Search for the cell housing the specified text and yield its (X, Y) center coordinate. 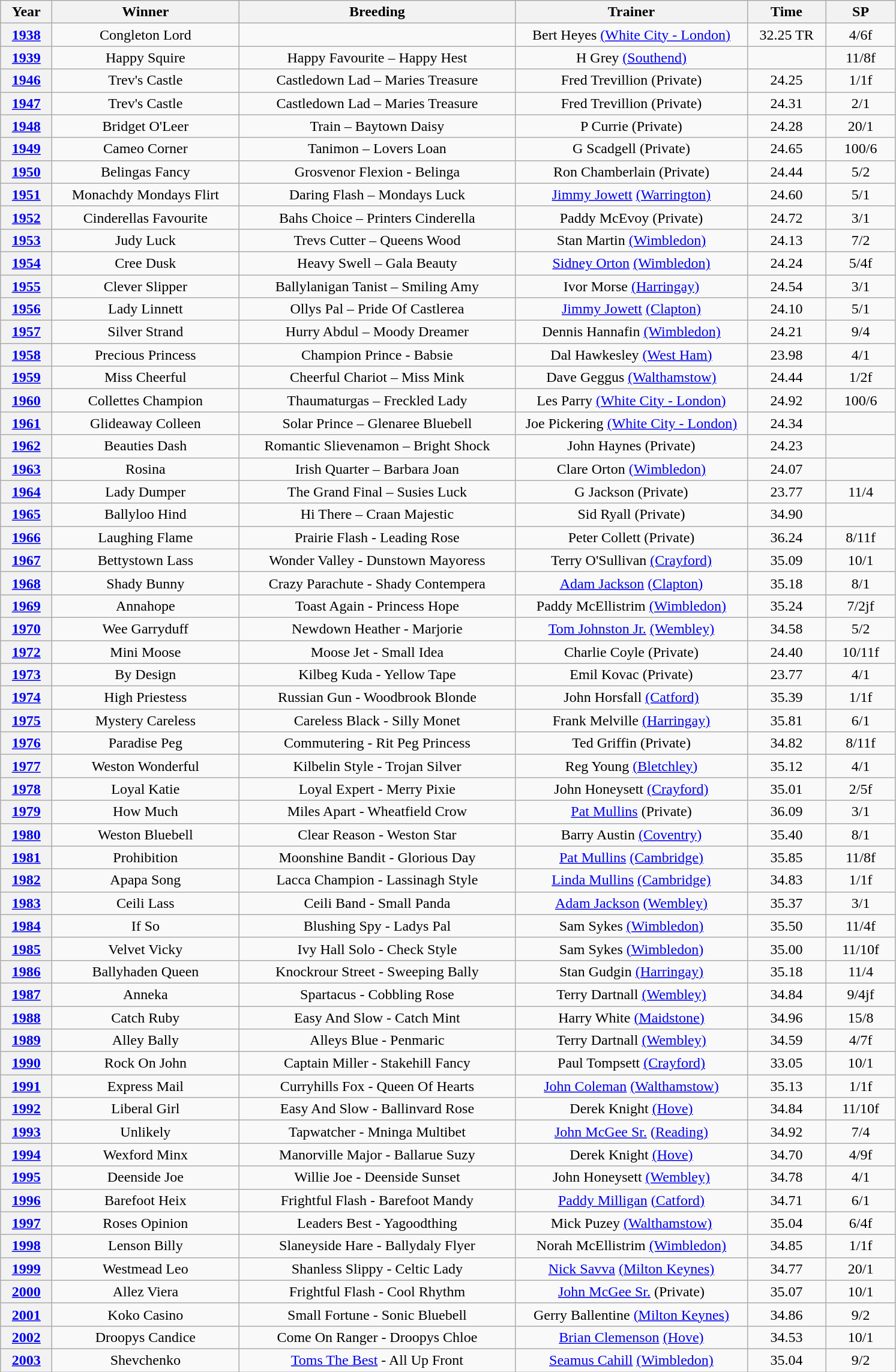
Easy And Slow - Catch Mint (377, 1018)
Trevs Cutter – Queens Wood (377, 240)
1951 (26, 195)
Paddy Milligan (Catford) (631, 1200)
1982 (26, 880)
Captain Miller - Stakehill Fancy (377, 1063)
1974 (26, 698)
Lenson Billy (145, 1246)
1985 (26, 949)
Cree Dusk (145, 263)
Unlikely (145, 1132)
Pat Mullins (Cambridge) (631, 857)
Shanless Slippy - Celtic Lady (377, 1269)
1983 (26, 903)
1953 (26, 240)
34.70 (786, 1155)
15/8 (861, 1018)
4/7f (861, 1041)
Easy And Slow - Ballinvard Rose (377, 1109)
1970 (26, 629)
Jimmy Jowett (Warrington) (631, 195)
How Much (145, 812)
34.78 (786, 1177)
Dennis Hannafin (Wimbledon) (631, 332)
1988 (26, 1018)
Weston Wonderful (145, 766)
Happy Favourite – Happy Hest (377, 58)
24.13 (786, 240)
Mick Puzey (Walthamstow) (631, 1223)
35.09 (786, 560)
John Honeysett (Wembley) (631, 1177)
Reg Young (Bletchley) (631, 766)
Express Mail (145, 1086)
Anneka (145, 994)
Belingas Fancy (145, 172)
34.59 (786, 1041)
Toms The Best - All Up Front (377, 1360)
High Priestess (145, 698)
Grosvenor Flexion - Belinga (377, 172)
24.54 (786, 286)
Moose Jet - Small Idea (377, 651)
Westmead Leo (145, 1269)
1977 (26, 766)
Ceili Band - Small Panda (377, 903)
Ballyhaden Queen (145, 972)
Loyal Katie (145, 789)
Curryhills Fox - Queen Of Hearts (377, 1086)
Brian Clemenson (Hove) (631, 1337)
35.24 (786, 606)
24.60 (786, 195)
Paddy McEllistrim (Wimbledon) (631, 606)
Ceili Lass (145, 903)
Kilbeg Kuda - Yellow Tape (377, 675)
2003 (26, 1360)
35.81 (786, 721)
Frank Melville (Harringay) (631, 721)
1949 (26, 149)
Liberal Girl (145, 1109)
1992 (26, 1109)
Joe Pickering (White City - London) (631, 423)
Ivy Hall Solo - Check Style (377, 949)
Loyal Expert - Merry Pixie (377, 789)
1966 (26, 537)
1967 (26, 560)
2000 (26, 1292)
24.07 (786, 469)
Mini Moose (145, 651)
34.58 (786, 629)
Mystery Careless (145, 721)
35.12 (786, 766)
Commutering - Rit Peg Princess (377, 743)
John Haynes (Private) (631, 446)
1959 (26, 378)
John Honeysett (Crayford) (631, 789)
Lacca Champion - Lassinagh Style (377, 880)
Collettes Champion (145, 400)
1/2f (861, 378)
1947 (26, 103)
Precious Princess (145, 355)
2/1 (861, 103)
Adam Jackson (Clapton) (631, 583)
1938 (26, 35)
Clear Reason - Weston Star (377, 835)
Moonshine Bandit - Glorious Day (377, 857)
1991 (26, 1086)
Ron Chamberlain (Private) (631, 172)
Catch Ruby (145, 1018)
36.09 (786, 812)
Ballyloo Hind (145, 515)
SP (861, 12)
Charlie Coyle (Private) (631, 651)
Ballylanigan Tanist – Smiling Amy (377, 286)
23.98 (786, 355)
Willie Joe - Deenside Sunset (377, 1177)
2/5f (861, 789)
Hurry Abdul – Moody Dreamer (377, 332)
1996 (26, 1200)
Pat Mullins (Private) (631, 812)
Solar Prince – Glenaree Bluebell (377, 423)
1965 (26, 515)
Stan Martin (Wimbledon) (631, 240)
Glideaway Colleen (145, 423)
Manorville Major - Ballarue Suzy (377, 1155)
Shady Bunny (145, 583)
34.83 (786, 880)
Ivor Morse (Harringay) (631, 286)
Russian Gun - Woodbrook Blonde (377, 698)
Jimmy Jowett (Clapton) (631, 309)
Thaumaturgas – Freckled Lady (377, 400)
G Scadgell (Private) (631, 149)
John McGee Sr. (Reading) (631, 1132)
Harry White (Maidstone) (631, 1018)
1976 (26, 743)
1948 (26, 126)
Prohibition (145, 857)
Romantic Slievenamon – Bright Shock (377, 446)
1980 (26, 835)
1939 (26, 58)
Sidney Orton (Wimbledon) (631, 263)
Shevchenko (145, 1360)
Deenside Joe (145, 1177)
24.72 (786, 217)
Tanimon – Lovers Loan (377, 149)
11/4f (861, 926)
Ollys Pal – Pride Of Castlerea (377, 309)
24.10 (786, 309)
1954 (26, 263)
32.25 TR (786, 35)
Wexford Minx (145, 1155)
34.85 (786, 1246)
34.86 (786, 1314)
Paddy McEvoy (Private) (631, 217)
35.07 (786, 1292)
1987 (26, 994)
Apapa Song (145, 880)
Leaders Best - Yagoodthing (377, 1223)
1995 (26, 1177)
Hi There – Craan Majestic (377, 515)
Tom Johnston Jr. (Wembley) (631, 629)
4/9f (861, 1155)
10/11f (861, 651)
Irish Quarter – Barbara Joan (377, 469)
1989 (26, 1041)
35.00 (786, 949)
Lady Dumper (145, 492)
Allez Viera (145, 1292)
Wee Garryduff (145, 629)
Crazy Parachute - Shady Contempera (377, 583)
Paradise Peg (145, 743)
Bahs Choice – Printers Cinderella (377, 217)
Gerry Ballentine (Milton Keynes) (631, 1314)
Roses Opinion (145, 1223)
Bettystown Lass (145, 560)
The Grand Final – Susies Luck (377, 492)
2002 (26, 1337)
34.53 (786, 1337)
35.37 (786, 903)
35.39 (786, 698)
Miss Cheerful (145, 378)
Champion Prince - Babsie (377, 355)
Seamus Cahill (Wimbledon) (631, 1360)
9/4jf (861, 994)
1968 (26, 583)
Toast Again - Princess Hope (377, 606)
35.13 (786, 1086)
Ted Griffin (Private) (631, 743)
Wonder Valley - Dunstown Mayoress (377, 560)
Paul Tompsett (Crayford) (631, 1063)
Come On Ranger - Droopys Chloe (377, 1337)
Blushing Spy - Ladys Pal (377, 926)
24.28 (786, 126)
Miles Apart - Wheatfield Crow (377, 812)
Annahope (145, 606)
1964 (26, 492)
Lady Linnett (145, 309)
24.40 (786, 651)
Barry Austin (Coventry) (631, 835)
If So (145, 926)
1979 (26, 812)
P Currie (Private) (631, 126)
1946 (26, 80)
Weston Bluebell (145, 835)
34.82 (786, 743)
1997 (26, 1223)
9/4 (861, 332)
1978 (26, 789)
Cinderellas Favourite (145, 217)
Train – Baytown Daisy (377, 126)
1952 (26, 217)
Prairie Flash - Leading Rose (377, 537)
Linda Mullins (Cambridge) (631, 880)
Knockrour Street - Sweeping Bally (377, 972)
Barefoot Heix (145, 1200)
1999 (26, 1269)
Alley Bally (145, 1041)
24.25 (786, 80)
Cameo Corner (145, 149)
24.21 (786, 332)
Newdown Heather - Marjorie (377, 629)
1950 (26, 172)
1963 (26, 469)
Winner (145, 12)
Adam Jackson (Wembley) (631, 903)
Peter Collett (Private) (631, 537)
35.50 (786, 926)
34.71 (786, 1200)
Silver Strand (145, 332)
Beauties Dash (145, 446)
Frightful Flash - Barefoot Mandy (377, 1200)
34.96 (786, 1018)
1961 (26, 423)
Year (26, 12)
1986 (26, 972)
7/2 (861, 240)
1969 (26, 606)
Frightful Flash - Cool Rhythm (377, 1292)
36.24 (786, 537)
7/4 (861, 1132)
24.23 (786, 446)
33.05 (786, 1063)
1975 (26, 721)
Clever Slipper (145, 286)
1958 (26, 355)
Norah McEllistrim (Wimbledon) (631, 1246)
Alleys Blue - Penmaric (377, 1041)
24.31 (786, 103)
35.40 (786, 835)
1960 (26, 400)
1990 (26, 1063)
1955 (26, 286)
Heavy Swell – Gala Beauty (377, 263)
24.65 (786, 149)
Les Parry (White City - London) (631, 400)
G Jackson (Private) (631, 492)
34.90 (786, 515)
Tapwatcher - Mninga Multibet (377, 1132)
1962 (26, 446)
Rock On John (145, 1063)
Breeding (377, 12)
24.24 (786, 263)
Slaneyside Hare - Ballydaly Flyer (377, 1246)
1998 (26, 1246)
6/4f (861, 1223)
34.77 (786, 1269)
Rosina (145, 469)
1956 (26, 309)
Bert Heyes (White City - London) (631, 35)
Clare Orton (Wimbledon) (631, 469)
4/6f (861, 35)
24.34 (786, 423)
John McGee Sr. (Private) (631, 1292)
Trainer (631, 12)
Judy Luck (145, 240)
34.92 (786, 1132)
By Design (145, 675)
1981 (26, 857)
1993 (26, 1132)
1957 (26, 332)
John Coleman (Walthamstow) (631, 1086)
5/4f (861, 263)
Daring Flash – Mondays Luck (377, 195)
Laughing Flame (145, 537)
2001 (26, 1314)
7/2jf (861, 606)
Nick Savva (Milton Keynes) (631, 1269)
Velvet Vicky (145, 949)
Terry O'Sullivan (Crayford) (631, 560)
John Horsfall (Catford) (631, 698)
Droopys Candice (145, 1337)
Cheerful Chariot – Miss Mink (377, 378)
35.01 (786, 789)
Dal Hawkesley (West Ham) (631, 355)
Careless Black - Silly Monet (377, 721)
35.85 (786, 857)
1994 (26, 1155)
1973 (26, 675)
Emil Kovac (Private) (631, 675)
Happy Squire (145, 58)
Small Fortune - Sonic Bluebell (377, 1314)
Congleton Lord (145, 35)
24.92 (786, 400)
H Grey (Southend) (631, 58)
Sid Ryall (Private) (631, 515)
Time (786, 12)
1984 (26, 926)
Kilbelin Style - Trojan Silver (377, 766)
Spartacus - Cobbling Rose (377, 994)
1972 (26, 651)
Bridget O'Leer (145, 126)
Koko Casino (145, 1314)
Stan Gudgin (Harringay) (631, 972)
Monachdy Mondays Flirt (145, 195)
Dave Geggus (Walthamstow) (631, 378)
